Identify which cell holds the provided text, then report its (X, Y) central coordinate. 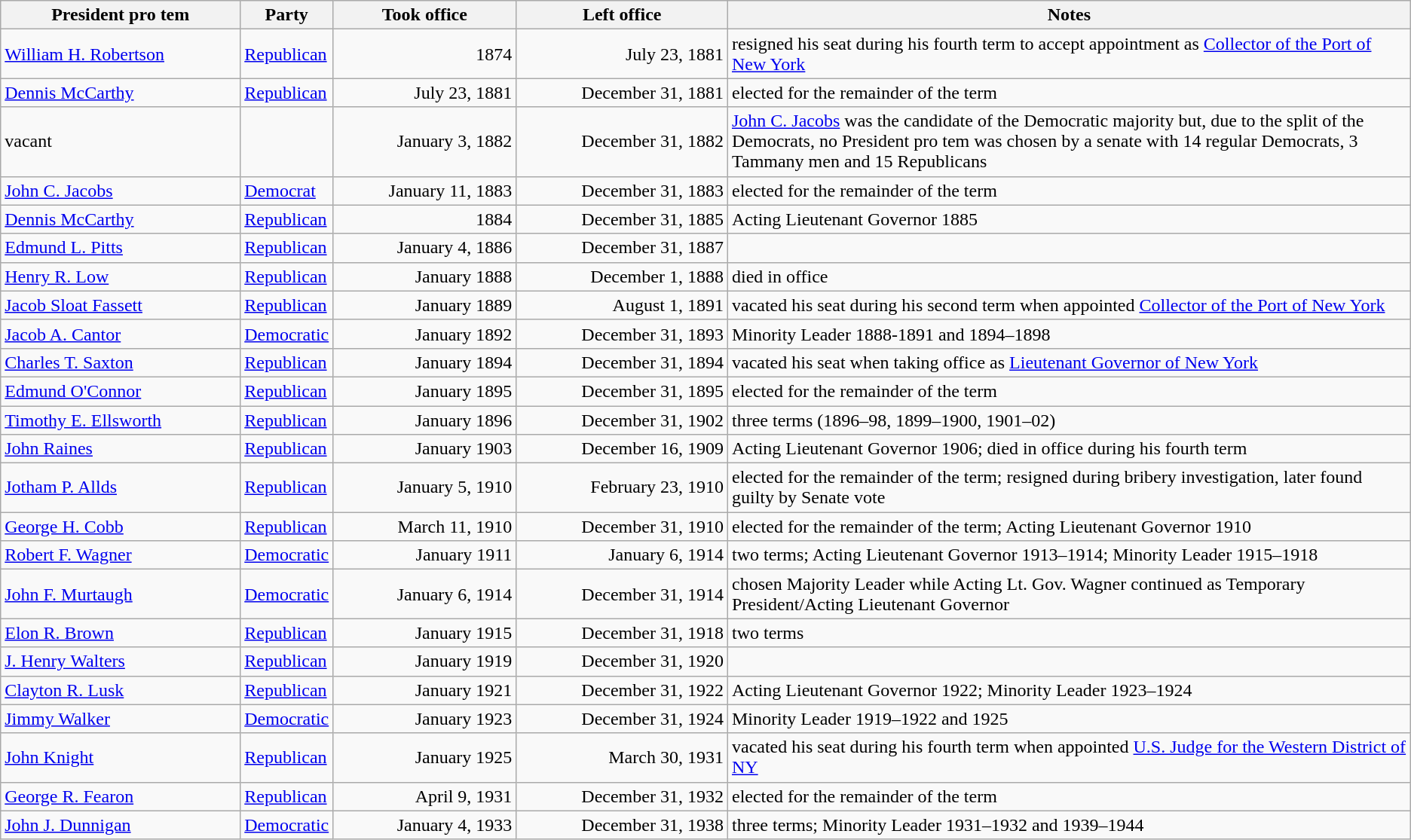
George R. Fearon (121, 796)
1874 (425, 54)
December 31, 1895 (623, 391)
December 31, 1881 (623, 93)
December 31, 1914 (623, 594)
April 9, 1931 (425, 796)
January 1925 (425, 758)
vacated his seat during his second term when appointed Collector of the Port of New York (1069, 305)
Timothy E. Ellsworth (121, 420)
Henry R. Low (121, 276)
December 31, 1887 (623, 248)
January 1915 (425, 633)
Jimmy Walker (121, 719)
December 31, 1894 (623, 362)
Left office (623, 15)
two terms; Acting Lieutenant Governor 1913–1914; Minority Leader 1915–1918 (1069, 555)
December 31, 1922 (623, 690)
Jacob A. Cantor (121, 334)
Took office (425, 15)
George H. Cobb (121, 527)
Elon R. Brown (121, 633)
December 31, 1902 (623, 420)
January 5, 1910 (425, 488)
December 31, 1893 (623, 334)
vacated his seat during his fourth term when appointed U.S. Judge for the Western District of NY (1069, 758)
John Raines (121, 449)
December 31, 1924 (623, 719)
John F. Murtaugh (121, 594)
January 1888 (425, 276)
January 1903 (425, 449)
January 1892 (425, 334)
January 1923 (425, 719)
August 1, 1891 (623, 305)
January 4, 1933 (425, 825)
December 16, 1909 (623, 449)
Jotham P. Allds (121, 488)
December 31, 1918 (623, 633)
January 1889 (425, 305)
elected for the remainder of the term; resigned during bribery investigation, later found guilty by Senate vote (1069, 488)
elected for the remainder of the term; Acting Lieutenant Governor 1910 (1069, 527)
three terms; Minority Leader 1931–1932 and 1939–1944 (1069, 825)
vacant (121, 142)
chosen Majority Leader while Acting Lt. Gov. Wagner continued as Temporary President/Acting Lieutenant Governor (1069, 594)
Acting Lieutenant Governor 1885 (1069, 219)
December 1, 1888 (623, 276)
January 1895 (425, 391)
Robert F. Wagner (121, 555)
1884 (425, 219)
December 31, 1883 (623, 191)
Acting Lieutenant Governor 1906; died in office during his fourth term (1069, 449)
Jacob Sloat Fassett (121, 305)
Party (286, 15)
March 30, 1931 (623, 758)
January 1921 (425, 690)
J. Henry Walters (121, 661)
December 31, 1882 (623, 142)
John J. Dunnigan (121, 825)
March 11, 1910 (425, 527)
January 1911 (425, 555)
Edmund O'Connor (121, 391)
resigned his seat during his fourth term to accept appointment as Collector of the Port of New York (1069, 54)
John C. Jacobs (121, 191)
vacated his seat when taking office as Lieutenant Governor of New York (1069, 362)
William H. Robertson (121, 54)
Minority Leader 1919–1922 and 1925 (1069, 719)
John Knight (121, 758)
January 11, 1883 (425, 191)
January 3, 1882 (425, 142)
Clayton R. Lusk (121, 690)
Charles T. Saxton (121, 362)
Edmund L. Pitts (121, 248)
December 31, 1910 (623, 527)
Minority Leader 1888-1891 and 1894–1898 (1069, 334)
January 1919 (425, 661)
Acting Lieutenant Governor 1922; Minority Leader 1923–1924 (1069, 690)
two terms (1069, 633)
January 4, 1886 (425, 248)
February 23, 1910 (623, 488)
January 1896 (425, 420)
December 31, 1920 (623, 661)
died in office (1069, 276)
three terms (1896–98, 1899–1900, 1901–02) (1069, 420)
January 1894 (425, 362)
December 31, 1938 (623, 825)
December 31, 1885 (623, 219)
Notes (1069, 15)
December 31, 1932 (623, 796)
President pro tem (121, 15)
Democrat (286, 191)
